Capture the cell that displays the provided text and extract its (X, Y) central coordinate. 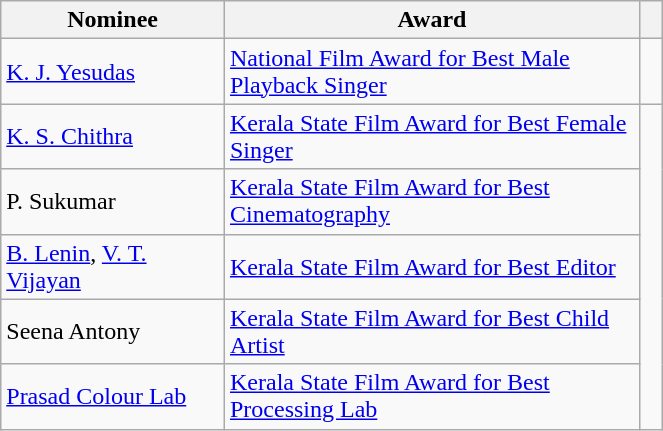
Nominee (113, 20)
Prasad Colour Lab (113, 396)
National Film Award for Best Male Playback Singer (432, 72)
Award (432, 20)
P. Sukumar (113, 202)
Kerala State Film Award for Best Child Artist (432, 332)
Kerala State Film Award for Best Female Singer (432, 136)
Kerala State Film Award for Best Editor (432, 266)
Kerala State Film Award for Best Processing Lab (432, 396)
K. J. Yesudas (113, 72)
B. Lenin, V. T. Vijayan (113, 266)
Seena Antony (113, 332)
Kerala State Film Award for Best Cinematography (432, 202)
K. S. Chithra (113, 136)
